Capture the cell that displays the provided text and extract its [x, y] central coordinate. 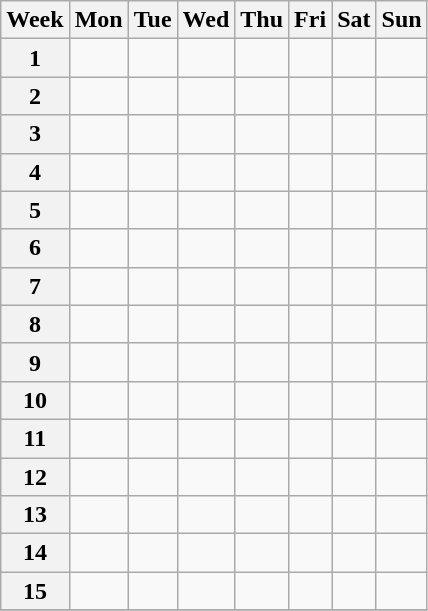
10 [35, 400]
Thu [262, 20]
14 [35, 553]
Week [35, 20]
Fri [310, 20]
Mon [98, 20]
6 [35, 248]
13 [35, 515]
15 [35, 591]
Tue [152, 20]
4 [35, 172]
1 [35, 58]
2 [35, 96]
Sun [402, 20]
7 [35, 286]
9 [35, 362]
12 [35, 477]
5 [35, 210]
Wed [206, 20]
Sat [354, 20]
11 [35, 438]
3 [35, 134]
8 [35, 324]
